Capture the cell that displays the provided text and extract its [X, Y] central coordinate. 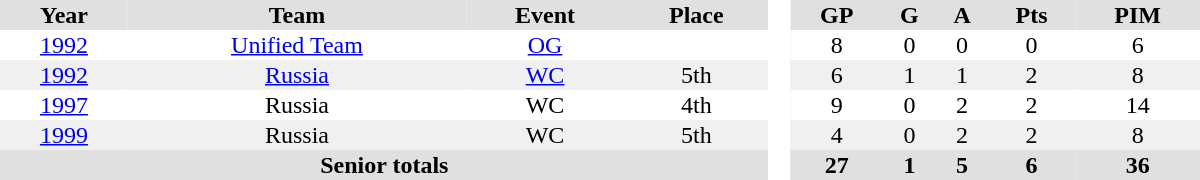
A [962, 15]
4th [696, 105]
PIM [1138, 15]
9 [836, 105]
5 [962, 165]
Unified Team [297, 45]
36 [1138, 165]
4 [836, 135]
G [909, 15]
1997 [64, 105]
GP [836, 15]
Team [297, 15]
27 [836, 165]
Event [545, 15]
Senior totals [384, 165]
Pts [1032, 15]
OG [545, 45]
1999 [64, 135]
Place [696, 15]
Year [64, 15]
14 [1138, 105]
